Identify which cell holds the provided text, then report its [x, y] central coordinate. 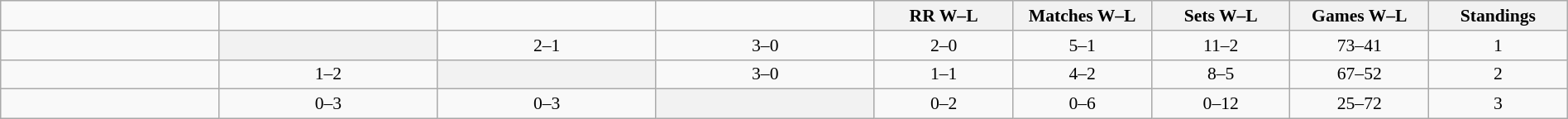
11–2 [1221, 45]
2 [1499, 74]
0–2 [944, 104]
1–2 [328, 74]
3 [1499, 104]
1 [1499, 45]
Standings [1499, 16]
25–72 [1360, 104]
Sets W–L [1221, 16]
4–2 [1083, 74]
5–1 [1083, 45]
Matches W–L [1083, 16]
0–12 [1221, 104]
Games W–L [1360, 16]
2–1 [547, 45]
67–52 [1360, 74]
8–5 [1221, 74]
0–6 [1083, 104]
73–41 [1360, 45]
RR W–L [944, 16]
1–1 [944, 74]
2–0 [944, 45]
